Find where the given text appears and provide that cell's center as [x, y] coordinate. 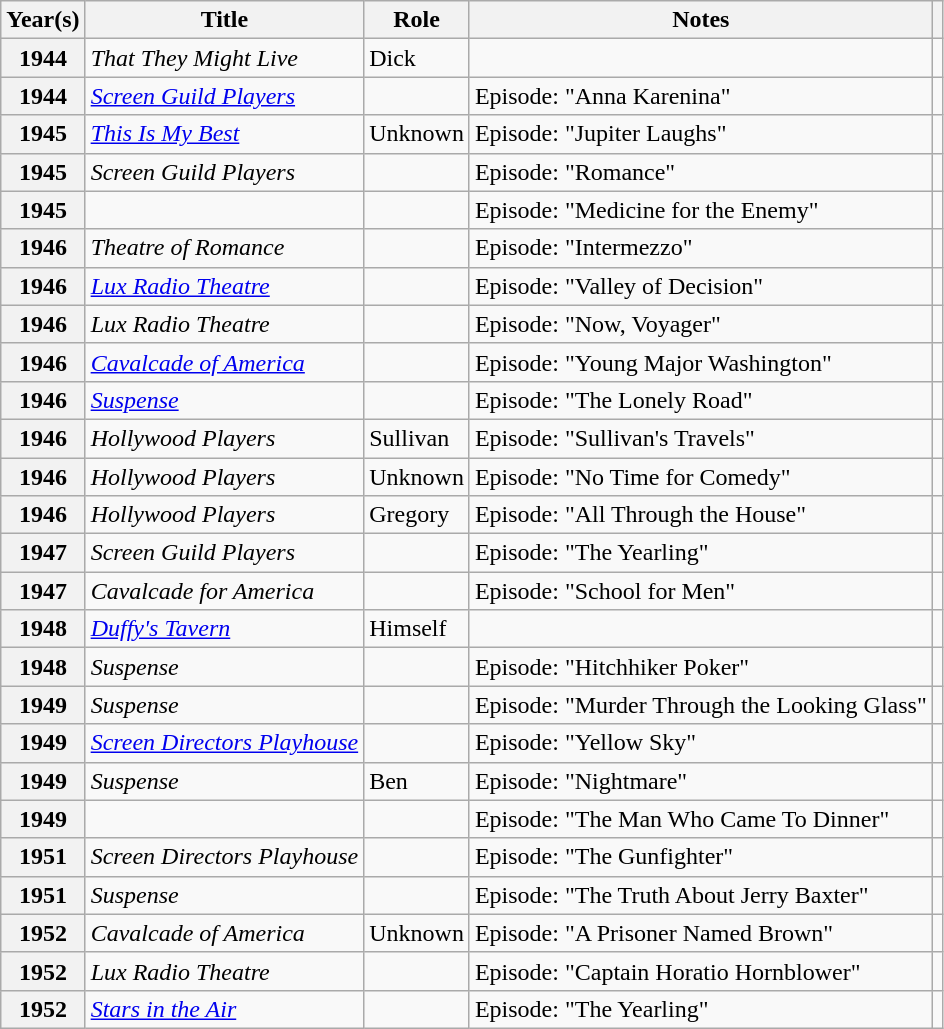
Title [224, 20]
This Is My Best [224, 134]
Episode: "Now, Voyager" [700, 324]
Episode: "Valley of Decision" [700, 286]
Episode: "Jupiter Laughs" [700, 134]
Duffy's Tavern [224, 629]
Role [417, 20]
Dick [417, 58]
Episode: "Intermezzo" [700, 248]
Episode: "Nightmare" [700, 781]
Episode: "Medicine for the Enemy" [700, 210]
Episode: "Young Major Washington" [700, 362]
Episode: "The Gunfighter" [700, 857]
Ben [417, 781]
Episode: "Murder Through the Looking Glass" [700, 705]
Episode: "All Through the House" [700, 515]
Theatre of Romance [224, 248]
Gregory [417, 515]
Episode: "The Truth About Jerry Baxter" [700, 895]
Episode: "Anna Karenina" [700, 96]
Cavalcade for America [224, 591]
Episode: "Captain Horatio Hornblower" [700, 971]
Episode: "The Man Who Came To Dinner" [700, 819]
Episode: "A Prisoner Named Brown" [700, 933]
Stars in the Air [224, 1009]
Episode: "School for Men" [700, 591]
Sullivan [417, 438]
Episode: "Hitchhiker Poker" [700, 667]
Episode: "Romance" [700, 172]
That They Might Live [224, 58]
Notes [700, 20]
Year(s) [43, 20]
Episode: "The Lonely Road" [700, 400]
Episode: "Yellow Sky" [700, 743]
Episode: "No Time for Comedy" [700, 477]
Episode: "Sullivan's Travels" [700, 438]
Himself [417, 629]
